Find where the given text appears and provide that cell's center as (x, y) coordinate. 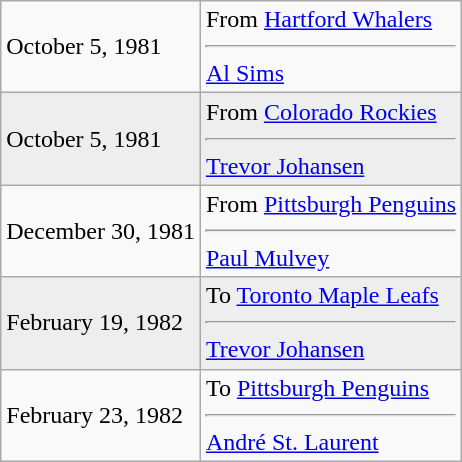
February 19, 1982 (101, 323)
To Pittsburgh PenguinsAndré St. Laurent (330, 415)
December 30, 1981 (101, 231)
From Pittsburgh PenguinsPaul Mulvey (330, 231)
From Colorado RockiesTrevor Johansen (330, 139)
From Hartford WhalersAl Sims (330, 47)
February 23, 1982 (101, 415)
To Toronto Maple LeafsTrevor Johansen (330, 323)
